Scan for the cell matching the given text and deliver its [x, y] coordinate at center. 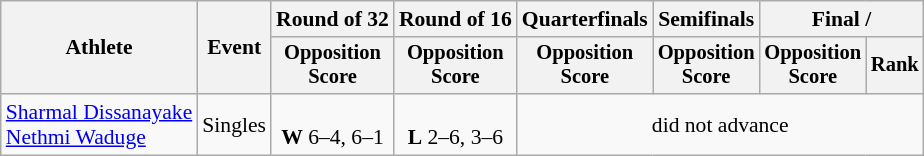
Athlete [100, 48]
did not advance [720, 124]
Event [234, 48]
Sharmal DissanayakeNethmi Waduge [100, 124]
Quarterfinals [585, 19]
Singles [234, 124]
W 6–4, 6–1 [332, 124]
Round of 32 [332, 19]
Final / [841, 19]
L 2–6, 3–6 [456, 124]
Round of 16 [456, 19]
Semifinals [706, 19]
Rank [895, 66]
